Capture the cell that displays the provided text and extract its (X, Y) central coordinate. 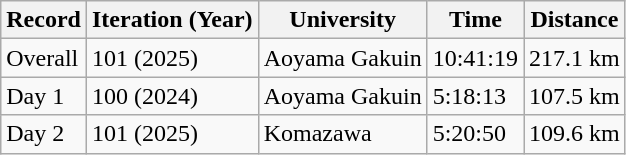
109.6 km (575, 134)
Overall (44, 58)
5:18:13 (475, 96)
10:41:19 (475, 58)
Day 2 (44, 134)
Distance (575, 20)
Record (44, 20)
Time (475, 20)
107.5 km (575, 96)
University (342, 20)
Komazawa (342, 134)
100 (2024) (172, 96)
5:20:50 (475, 134)
217.1 km (575, 58)
Day 1 (44, 96)
Iteration (Year) (172, 20)
